Provide the [x, y] coordinate of the cell's center where the given text is located.  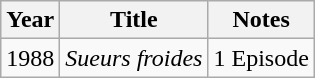
Title [134, 20]
1988 [30, 58]
Year [30, 20]
1 Episode [261, 58]
Notes [261, 20]
Sueurs froides [134, 58]
